Return the (X, Y) coordinate for the center point of the cell that contains the specified text.  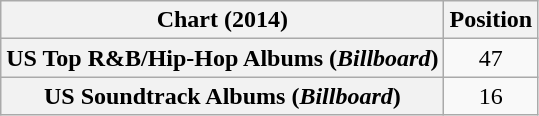
Position (491, 20)
US Top R&B/Hip-Hop Albums (Billboard) (222, 58)
Chart (2014) (222, 20)
16 (491, 96)
US Soundtrack Albums (Billboard) (222, 96)
47 (491, 58)
